Detect which cell encompasses the target text, then output its (x, y) center coordinate. 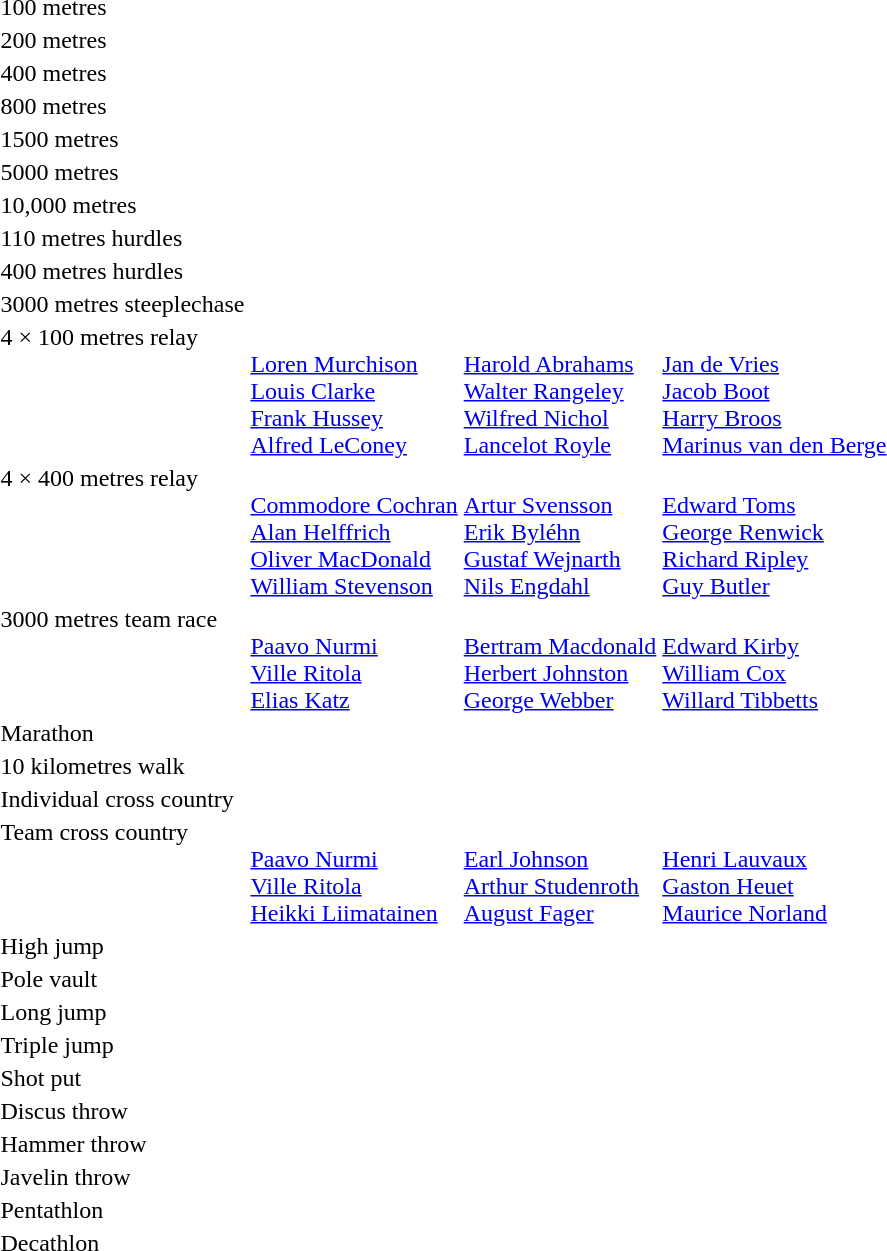
Paavo NurmiVille RitolaElias Katz (354, 660)
Loren MurchisonLouis ClarkeFrank HusseyAlfred LeConey (354, 391)
Bertram MacdonaldHerbert JohnstonGeorge Webber (560, 660)
Paavo NurmiVille RitolaHeikki Liimatainen (354, 872)
Earl JohnsonArthur StudenrothAugust Fager (560, 872)
Artur SvenssonErik ByléhnGustaf WejnarthNils Engdahl (560, 532)
Commodore CochranAlan HelffrichOliver MacDonaldWilliam Stevenson (354, 532)
Harold AbrahamsWalter RangeleyWilfred NicholLancelot Royle (560, 391)
